Locate the cell with the specified text and output its [X, Y] center coordinate. 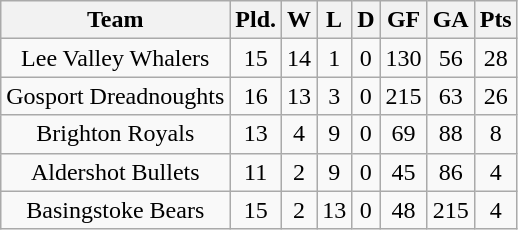
8 [496, 134]
86 [450, 172]
Pts [496, 20]
Team [116, 20]
28 [496, 58]
Aldershot Bullets [116, 172]
56 [450, 58]
L [334, 20]
W [300, 20]
45 [404, 172]
1 [334, 58]
GF [404, 20]
GA [450, 20]
130 [404, 58]
88 [450, 134]
Lee Valley Whalers [116, 58]
48 [404, 210]
Pld. [256, 20]
Basingstoke Bears [116, 210]
16 [256, 96]
Brighton Royals [116, 134]
14 [300, 58]
D [366, 20]
26 [496, 96]
63 [450, 96]
3 [334, 96]
11 [256, 172]
Gosport Dreadnoughts [116, 96]
69 [404, 134]
